Extract the [X, Y] coordinate from the center of the cell holding the provided text.  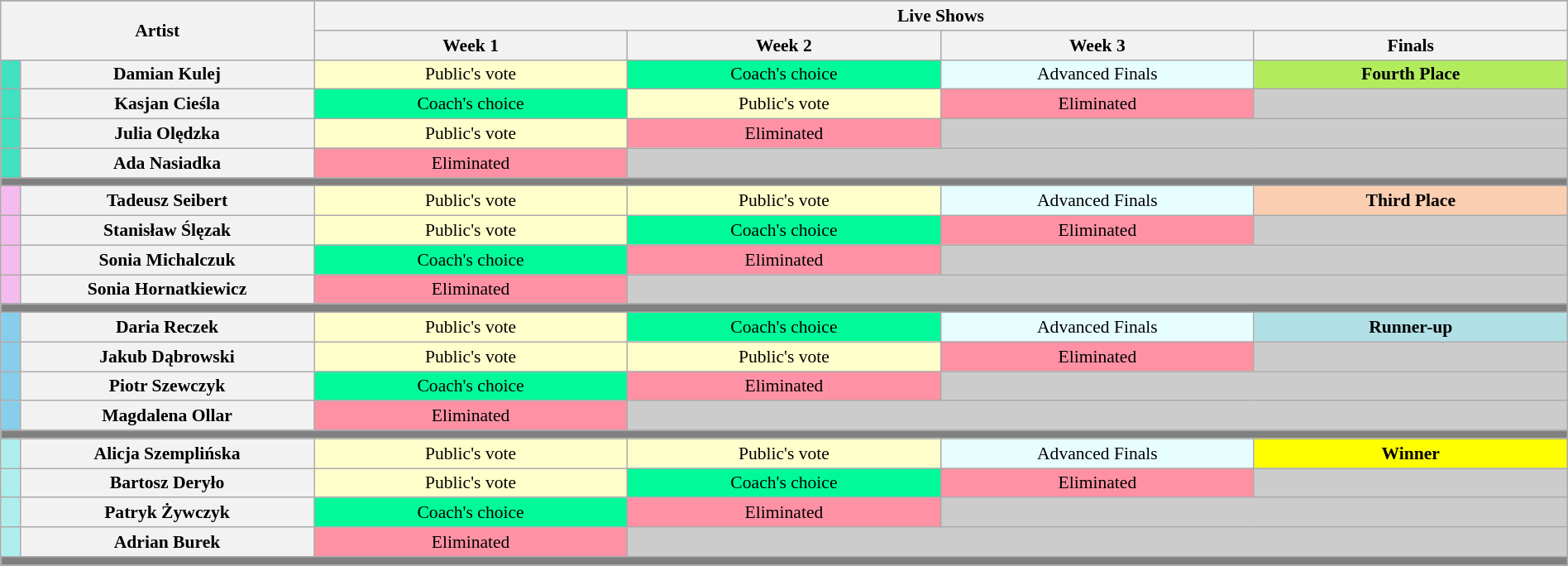
Winner [1411, 453]
Week 2 [784, 46]
Patryk Żywczyk [167, 513]
Piotr Szewczyk [167, 386]
Jakub Dąbrowski [167, 357]
Tadeusz Seibert [167, 201]
Fourth Place [1411, 74]
Artist [157, 30]
Runner-up [1411, 328]
Magdalena Ollar [167, 416]
Alicja Szemplińska [167, 453]
Ada Nasiadka [167, 163]
Finals [1411, 46]
Sonia Hornatkiewicz [167, 290]
Daria Reczek [167, 328]
Week 3 [1097, 46]
Damian Kulej [167, 74]
Week 1 [471, 46]
Sonia Michalczuk [167, 260]
Third Place [1411, 201]
Stanisław Ślęzak [167, 231]
Kasjan Cieśla [167, 104]
Julia Olędzka [167, 134]
Adrian Burek [167, 542]
Bartosz Deryło [167, 483]
Live Shows [941, 16]
